Output the [x, y] coordinate of the center of the cell containing the given text.  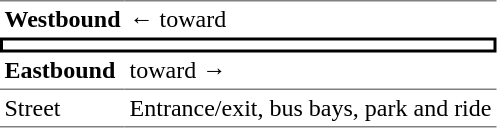
Westbound [62, 19]
Street [62, 109]
toward → [310, 71]
Eastbound [62, 71]
Entrance/exit, bus bays, park and ride [310, 109]
← toward [310, 19]
